From the cell containing the given text, extract its center point as [X, Y] coordinate. 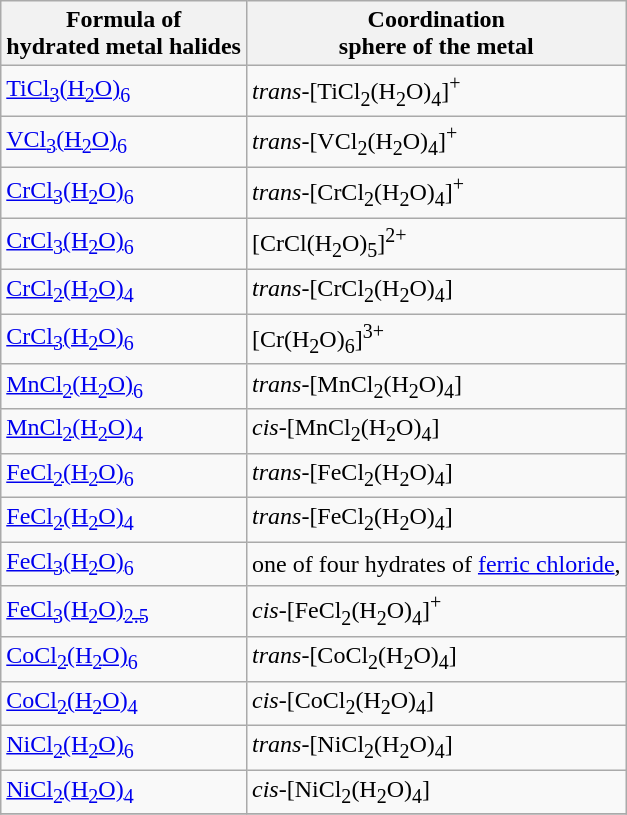
FeCl3(H2O)6 [124, 564]
[CrCl(H2O)5]2+ [436, 244]
one of four hydrates of ferric chloride, [436, 564]
CoCl2(H2O)4 [124, 703]
trans-[VCl2(H2O)4]+ [436, 142]
FeCl2(H2O)4 [124, 519]
FeCl2(H2O)6 [124, 475]
MnCl2(H2O)4 [124, 431]
Coordinationsphere of the metal [436, 34]
[Cr(H2O)6]3+ [436, 340]
cis-[FeCl2(H2O)4]+ [436, 612]
trans-[CoCl2(H2O)4] [436, 659]
Formula of hydrated metal halides [124, 34]
MnCl2(H2O)6 [124, 386]
cis-[CoCl2(H2O)4] [436, 703]
trans-[TiCl2(H2O)4]+ [436, 92]
FeCl3(H2O)2.5 [124, 612]
trans-[MnCl2(H2O)4] [436, 386]
trans-[CrCl2(H2O)4]+ [436, 192]
trans-[NiCl2(H2O)4] [436, 748]
cis-[NiCl2(H2O)4] [436, 792]
CrCl2(H2O)4 [124, 291]
CoCl2(H2O)6 [124, 659]
NiCl2(H2O)6 [124, 748]
cis-[MnCl2(H2O)4] [436, 431]
VCl3(H2O)6 [124, 142]
TiCl3(H2O)6 [124, 92]
NiCl2(H2O)4 [124, 792]
trans-[CrCl2(H2O)4] [436, 291]
